Search for the cell housing the specified text and yield its (X, Y) center coordinate. 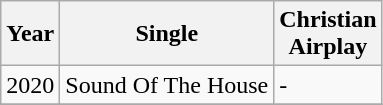
ChristianAirplay (328, 34)
Single (167, 34)
Sound Of The House (167, 85)
Year (30, 34)
2020 (30, 85)
- (328, 85)
